Pinpoint the cell where the given text exists, returning its (X, Y) midpoint coordinate. 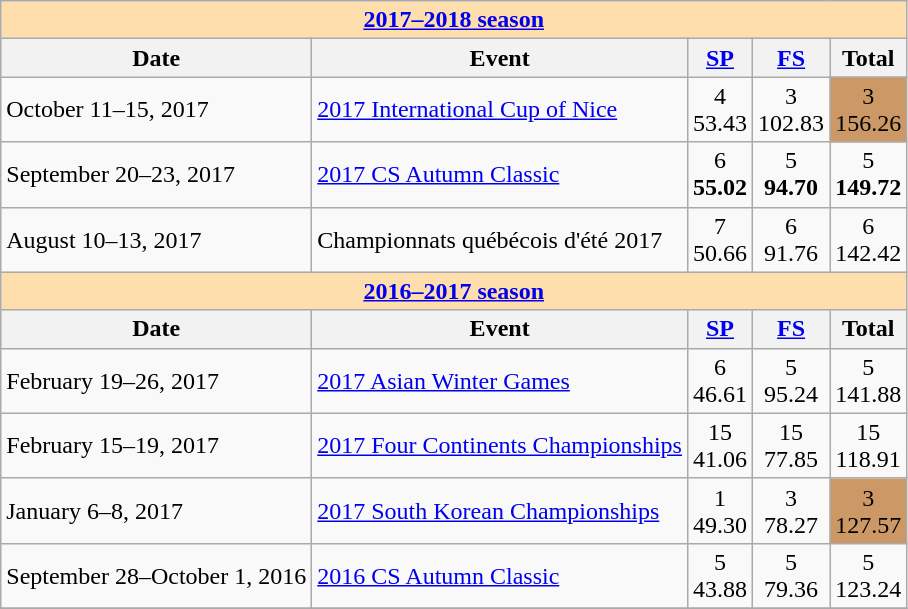
September 28–October 1, 2016 (156, 576)
2016 CS Autumn Classic (500, 576)
October 11–15, 2017 (156, 110)
5 94.70 (792, 174)
3 127.57 (868, 510)
2017 South Korean Championships (500, 510)
1 49.30 (720, 510)
January 6–8, 2017 (156, 510)
3 102.83 (792, 110)
2017 Four Continents Championships (500, 446)
6 46.61 (720, 380)
September 20–23, 2017 (156, 174)
August 10–13, 2017 (156, 240)
2017 CS Autumn Classic (500, 174)
2017–2018 season (454, 20)
15 118.91 (868, 446)
7 50.66 (720, 240)
6 55.02 (720, 174)
5 43.88 (720, 576)
February 15–19, 2017 (156, 446)
February 19–26, 2017 (156, 380)
5 95.24 (792, 380)
3 156.26 (868, 110)
6 142.42 (868, 240)
5 149.72 (868, 174)
4 53.43 (720, 110)
3 78.27 (792, 510)
5 141.88 (868, 380)
5 123.24 (868, 576)
15 77.85 (792, 446)
2016–2017 season (454, 291)
5 79.36 (792, 576)
2017 International Cup of Nice (500, 110)
2017 Asian Winter Games (500, 380)
Championnats québécois d'été 2017 (500, 240)
6 91.76 (792, 240)
15 41.06 (720, 446)
